Identify which cell holds the provided text, then report its [X, Y] central coordinate. 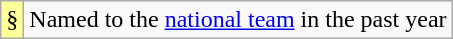
§ [12, 20]
Named to the national team in the past year [238, 20]
